Identify which cell holds the provided text, then report its [X, Y] central coordinate. 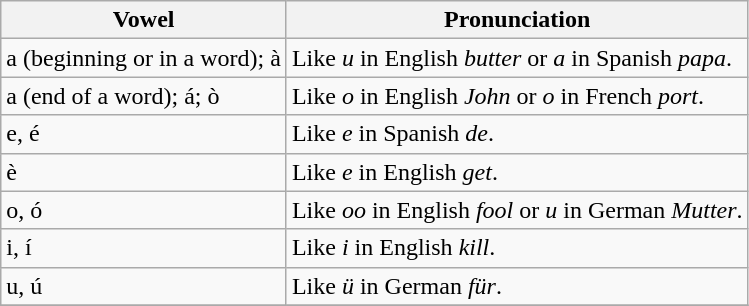
Like u in English butter or a in Spanish papa. [517, 58]
e, é [144, 134]
Like e in English get. [517, 172]
a (end of a word); á; ò [144, 96]
Like ü in German für. [517, 286]
Like e in Spanish de. [517, 134]
Vowel [144, 20]
Like oo in English fool or u in German Mutter. [517, 210]
Like o in English John or o in French port. [517, 96]
u, ú [144, 286]
Pronunciation [517, 20]
Like i in English kill. [517, 248]
i, í [144, 248]
a (beginning or in a word); à [144, 58]
è [144, 172]
o, ó [144, 210]
